Capture the cell that displays the provided text and extract its (X, Y) central coordinate. 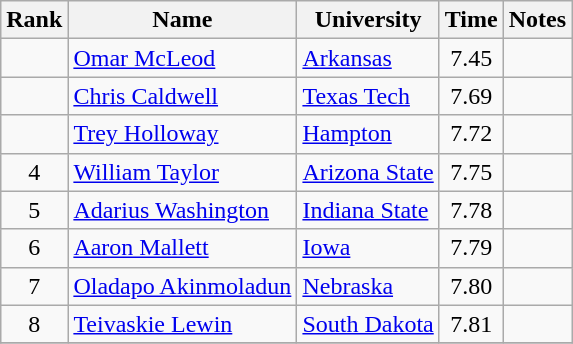
Notes (537, 20)
7.80 (471, 286)
Arizona State (368, 172)
Arkansas (368, 58)
Adarius Washington (182, 210)
Iowa (368, 248)
5 (34, 210)
Rank (34, 20)
Name (182, 20)
Teivaskie Lewin (182, 324)
Indiana State (368, 210)
Texas Tech (368, 96)
7.75 (471, 172)
Oladapo Akinmoladun (182, 286)
7.79 (471, 248)
7 (34, 286)
Aaron Mallett (182, 248)
Chris Caldwell (182, 96)
6 (34, 248)
South Dakota (368, 324)
7.81 (471, 324)
Nebraska (368, 286)
7.45 (471, 58)
Trey Holloway (182, 134)
7.78 (471, 210)
University (368, 20)
William Taylor (182, 172)
Omar McLeod (182, 58)
8 (34, 324)
4 (34, 172)
7.72 (471, 134)
7.69 (471, 96)
Hampton (368, 134)
Time (471, 20)
